Output the (x, y) coordinate of the center of the cell containing the given text.  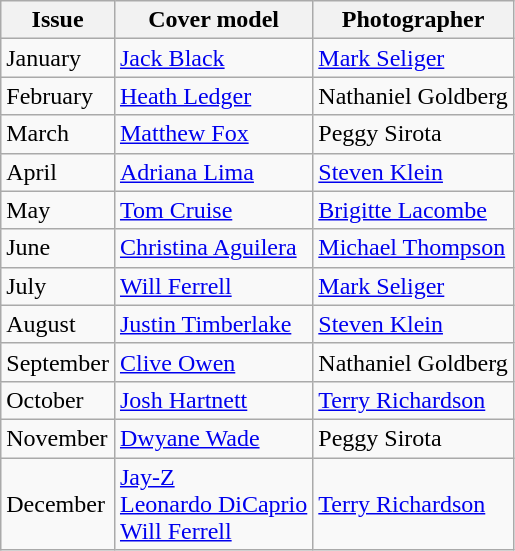
December (58, 504)
January (58, 58)
Matthew Fox (213, 134)
June (58, 248)
Adriana Lima (213, 172)
Jack Black (213, 58)
Jay-ZLeonardo DiCaprioWill Ferrell (213, 504)
Josh Hartnett (213, 400)
May (58, 210)
Brigitte Lacombe (414, 210)
February (58, 96)
Photographer (414, 20)
Tom Cruise (213, 210)
Justin Timberlake (213, 324)
Cover model (213, 20)
September (58, 362)
August (58, 324)
November (58, 438)
April (58, 172)
Michael Thompson (414, 248)
Christina Aguilera (213, 248)
Issue (58, 20)
March (58, 134)
July (58, 286)
Dwyane Wade (213, 438)
Heath Ledger (213, 96)
Clive Owen (213, 362)
Will Ferrell (213, 286)
October (58, 400)
